Determine the [x, y] coordinate at the center of the cell enclosing the given text.  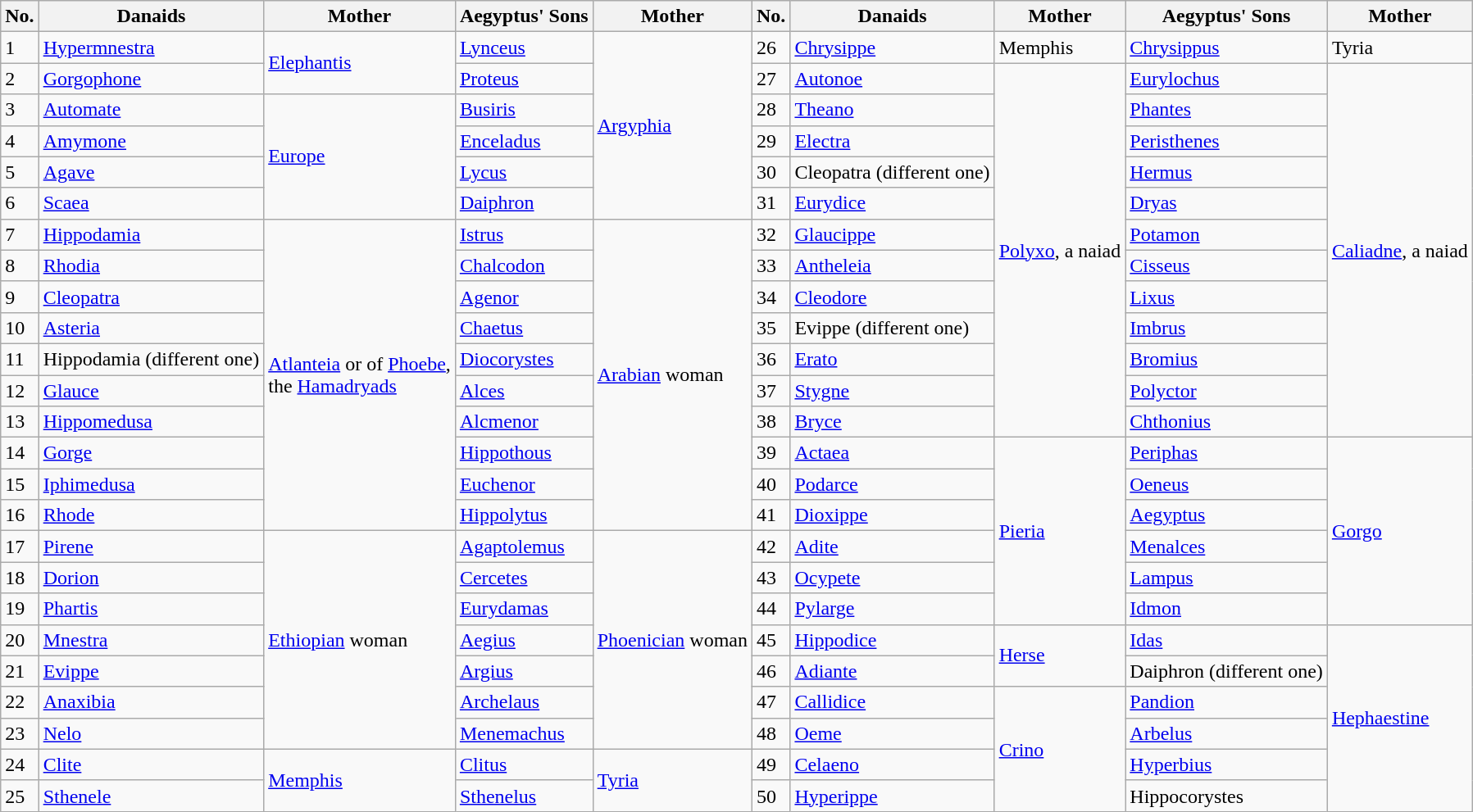
Hephaestine [1400, 718]
1 [20, 48]
Archelaus [524, 702]
Hippodice [892, 640]
Menemachus [524, 733]
Menalces [1226, 547]
42 [771, 547]
Enceladus [524, 141]
Gorgo [1400, 531]
Amymone [151, 141]
Pirene [151, 547]
38 [771, 422]
Electra [892, 141]
Cleodore [892, 297]
Erato [892, 359]
30 [771, 172]
20 [20, 640]
Hippocorystes [1226, 796]
7 [20, 234]
Hippothous [524, 453]
Arabian woman [672, 375]
Pieria [1060, 531]
4 [20, 141]
27 [771, 79]
Asteria [151, 328]
Crino [1060, 749]
Oeneus [1226, 484]
Chaetus [524, 328]
Proteus [524, 79]
Alcmenor [524, 422]
Gorge [151, 453]
Adite [892, 547]
12 [20, 391]
Mnestra [151, 640]
49 [771, 764]
Cleopatra (different one) [892, 172]
Dioxippe [892, 515]
Autonoe [892, 79]
39 [771, 453]
Iphimedusa [151, 484]
Istrus [524, 234]
32 [771, 234]
Hippodamia (different one) [151, 359]
14 [20, 453]
24 [20, 764]
Phantes [1226, 110]
Hippomedusa [151, 422]
Rhodia [151, 265]
Alces [524, 391]
Idas [1226, 640]
Lycus [524, 172]
Chalcodon [524, 265]
Lynceus [524, 48]
Hippodamia [151, 234]
46 [771, 671]
23 [20, 733]
Dryas [1226, 203]
33 [771, 265]
Anaxibia [151, 702]
Cisseus [1226, 265]
31 [771, 203]
Caliadne, a naiad [1400, 251]
13 [20, 422]
Peristhenes [1226, 141]
Glauce [151, 391]
17 [20, 547]
Periphas [1226, 453]
Daiphron [524, 203]
Adiante [892, 671]
9 [20, 297]
Cleopatra [151, 297]
41 [771, 515]
Aegyptus [1226, 515]
Polyxo, a naiad [1060, 251]
Hyperbius [1226, 764]
Diocorystes [524, 359]
21 [20, 671]
11 [20, 359]
48 [771, 733]
Ethiopian woman [360, 640]
Actaea [892, 453]
Herse [1060, 655]
5 [20, 172]
Scaea [151, 203]
Podarce [892, 484]
Aegius [524, 640]
Idmon [1226, 609]
26 [771, 48]
Stygne [892, 391]
44 [771, 609]
36 [771, 359]
Rhode [151, 515]
Bromius [1226, 359]
Eurydamas [524, 609]
22 [20, 702]
50 [771, 796]
Evippe [151, 671]
3 [20, 110]
15 [20, 484]
40 [771, 484]
Europe [360, 157]
Hyperippe [892, 796]
Busiris [524, 110]
Lixus [1226, 297]
Elephantis [360, 63]
Hermus [1226, 172]
6 [20, 203]
Potamon [1226, 234]
43 [771, 578]
10 [20, 328]
Hypermnestra [151, 48]
28 [771, 110]
Lampus [1226, 578]
19 [20, 609]
Callidice [892, 702]
Clitus [524, 764]
Atlanteia or of Phoebe,the Hamadryads [360, 375]
Ocypete [892, 578]
Argius [524, 671]
Sthenelus [524, 796]
25 [20, 796]
Agenor [524, 297]
Clite [151, 764]
8 [20, 265]
16 [20, 515]
45 [771, 640]
Celaeno [892, 764]
Chrysippe [892, 48]
Theano [892, 110]
Daiphron (different one) [1226, 671]
Dorion [151, 578]
34 [771, 297]
Eurydice [892, 203]
Antheleia [892, 265]
Euchenor [524, 484]
2 [20, 79]
Pandion [1226, 702]
Gorgophone [151, 79]
Chthonius [1226, 422]
Agave [151, 172]
37 [771, 391]
Pylarge [892, 609]
Chrysippus [1226, 48]
Arbelus [1226, 733]
Phoenician woman [672, 640]
Evippe (different one) [892, 328]
47 [771, 702]
Eurylochus [1226, 79]
29 [771, 141]
Glaucippe [892, 234]
18 [20, 578]
Automate [151, 110]
Sthenele [151, 796]
Cercetes [524, 578]
Nelo [151, 733]
Imbrus [1226, 328]
Argyphia [672, 125]
Bryce [892, 422]
35 [771, 328]
Oeme [892, 733]
Polyctor [1226, 391]
Hippolytus [524, 515]
Agaptolemus [524, 547]
Phartis [151, 609]
